Identify which cell holds the provided text, then report its [X, Y] central coordinate. 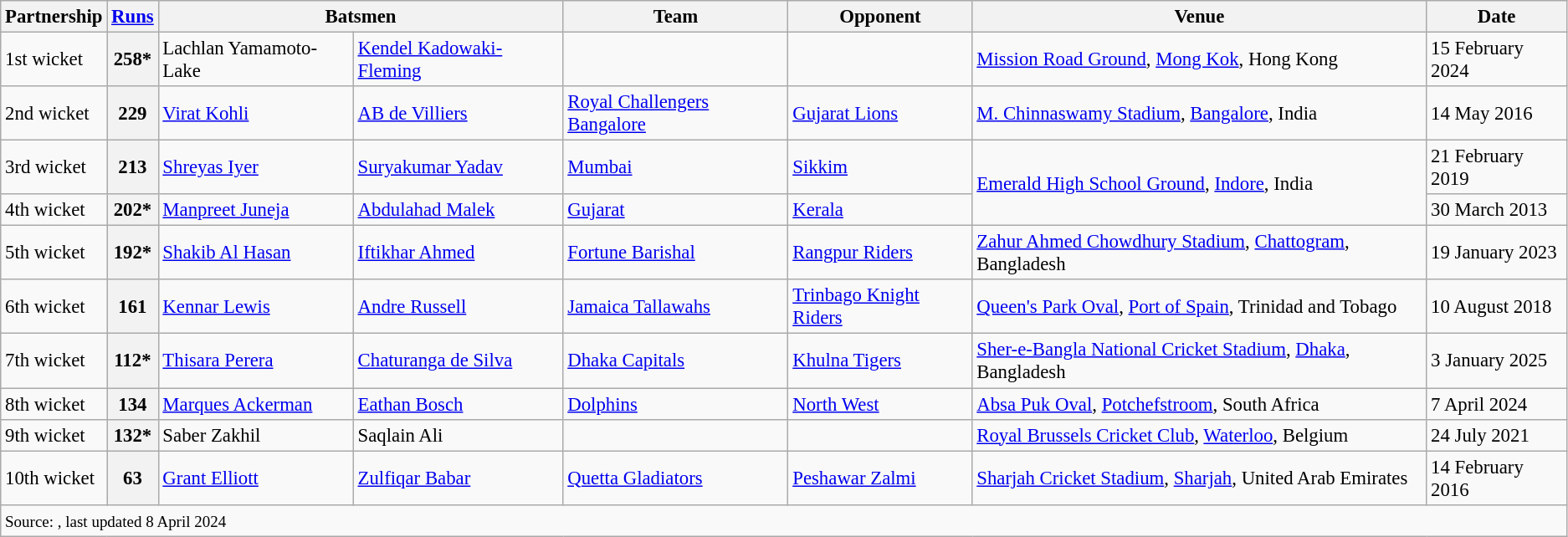
Rangpur Riders [880, 253]
Gujarat Lions [880, 114]
Abdulahad Malek [459, 210]
Venue [1200, 17]
132* [132, 435]
Dolphins [676, 404]
10th wicket [54, 478]
Quetta Gladiators [676, 478]
Thisara Perera [256, 361]
7th wicket [54, 361]
Trinbago Knight Riders [880, 306]
Saber Zakhil [256, 435]
Kennar Lewis [256, 306]
Source: , last updated 8 April 2024 [784, 520]
2nd wicket [54, 114]
Royal Challengers Bangalore [676, 114]
8th wicket [54, 404]
1st wicket [54, 60]
Iftikhar Ahmed [459, 253]
Opponent [880, 17]
161 [132, 306]
213 [132, 167]
63 [132, 478]
Peshawar Zalmi [880, 478]
Zulfiqar Babar [459, 478]
Absa Puk Oval, Potchefstroom, South Africa [1200, 404]
Royal Brussels Cricket Club, Waterloo, Belgium [1200, 435]
Partnership [54, 17]
Andre Russell [459, 306]
Sikkim [880, 167]
Team [676, 17]
North West [880, 404]
Jamaica Tallawahs [676, 306]
Virat Kohli [256, 114]
229 [132, 114]
192* [132, 253]
5th wicket [54, 253]
134 [132, 404]
Lachlan Yamamoto-Lake [256, 60]
Kerala [880, 210]
AB de Villiers [459, 114]
Runs [132, 17]
Sharjah Cricket Stadium, Sharjah, United Arab Emirates [1200, 478]
Emerald High School Ground, Indore, India [1200, 183]
7 April 2024 [1497, 404]
Queen's Park Oval, Port of Spain, Trinidad and Tobago [1200, 306]
10 August 2018 [1497, 306]
19 January 2023 [1497, 253]
Khulna Tigers [880, 361]
202* [132, 210]
Gujarat [676, 210]
Shreyas Iyer [256, 167]
14 May 2016 [1497, 114]
Zahur Ahmed Chowdhury Stadium, Chattogram, Bangladesh [1200, 253]
30 March 2013 [1497, 210]
Kendel Kadowaki-Fleming [459, 60]
3 January 2025 [1497, 361]
6th wicket [54, 306]
Batsmen [361, 17]
M. Chinnaswamy Stadium, Bangalore, India [1200, 114]
15 February 2024 [1497, 60]
9th wicket [54, 435]
Eathan Bosch [459, 404]
Manpreet Juneja [256, 210]
Marques Ackerman [256, 404]
14 February 2016 [1497, 478]
3rd wicket [54, 167]
Fortune Barishal [676, 253]
Saqlain Ali [459, 435]
112* [132, 361]
Grant Elliott [256, 478]
4th wicket [54, 210]
258* [132, 60]
Dhaka Capitals [676, 361]
Sher-e-Bangla National Cricket Stadium, Dhaka, Bangladesh [1200, 361]
Chaturanga de Silva [459, 361]
24 July 2021 [1497, 435]
Shakib Al Hasan [256, 253]
Mission Road Ground, Mong Kok, Hong Kong [1200, 60]
21 February 2019 [1497, 167]
Suryakumar Yadav [459, 167]
Date [1497, 17]
Mumbai [676, 167]
